Scan for the cell matching the given text and deliver its (X, Y) coordinate at center. 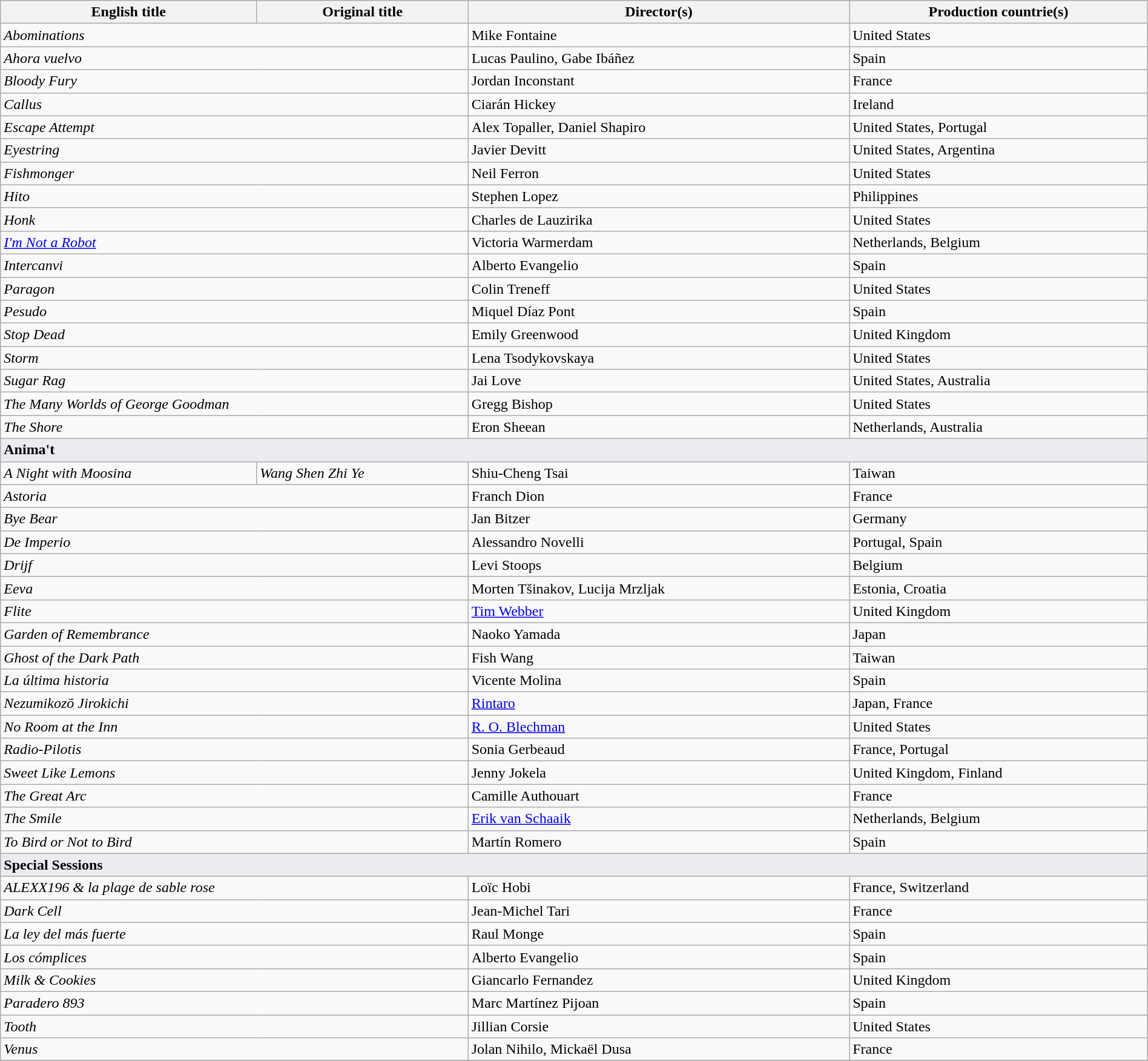
Fishmonger (234, 173)
Philippines (999, 196)
Astoria (234, 496)
Original title (362, 12)
Morten Tšinakov, Lucija Mrzljak (659, 588)
United Kingdom, Finland (999, 773)
Lena Tsodykovskaya (659, 358)
Stephen Lopez (659, 196)
Pesudo (234, 312)
Jean-Michel Tari (659, 911)
Wang Shen Zhi Ye (362, 473)
Escape Attempt (234, 127)
A Night with Moosina (128, 473)
Alessandro Novelli (659, 542)
Tim Webber (659, 611)
La última historia (234, 681)
Franch Dion (659, 496)
Japan, France (999, 704)
Victoria Warmerdam (659, 242)
Germany (999, 519)
Mike Fontaine (659, 35)
Venus (234, 1049)
Production countrie(s) (999, 12)
Sonia Gerbeaud (659, 750)
Miquel Díaz Pont (659, 312)
Radio-Pilotis (234, 750)
Hito (234, 196)
Loïc Hobi (659, 888)
Raul Monge (659, 934)
Los cómplices (234, 957)
United States, Portugal (999, 127)
Ciarán Hickey (659, 104)
Paradero 893 (234, 1003)
Jolan Nihilo, Mickaël Dusa (659, 1049)
Shiu-Cheng Tsai (659, 473)
Storm (234, 358)
Jordan Inconstant (659, 81)
ALEXX196 & la plage de sable rose (234, 888)
Martín Romero (659, 842)
Naoko Yamada (659, 634)
English title (128, 12)
Ahora vuelvo (234, 58)
Estonia, Croatia (999, 588)
Eyestring (234, 150)
Anima't (574, 450)
Garden of Remembrance (234, 634)
Fish Wang (659, 657)
France, Switzerland (999, 888)
The Shore (234, 427)
Javier Devitt (659, 150)
De Imperio (234, 542)
Abominations (234, 35)
Jenny Jokela (659, 773)
Bye Bear (234, 519)
Vicente Molina (659, 681)
Stop Dead (234, 335)
Camille Authouart (659, 796)
Erik van Schaaik (659, 819)
Director(s) (659, 12)
The Many Worlds of George Goodman (234, 404)
La ley del más fuerte (234, 934)
The Great Arc (234, 796)
No Room at the Inn (234, 727)
Jillian Corsie (659, 1026)
United States, Australia (999, 381)
Tooth (234, 1026)
The Smile (234, 819)
United States, Argentina (999, 150)
Nezumikozō Jirokichi (234, 704)
Colin Treneff (659, 289)
Eeva (234, 588)
Giancarlo Fernandez (659, 980)
Jan Bitzer (659, 519)
Netherlands, Australia (999, 427)
Rintaro (659, 704)
Portugal, Spain (999, 542)
I'm Not a Robot (234, 242)
Sweet Like Lemons (234, 773)
Lucas Paulino, Gabe Ibáñez (659, 58)
Dark Cell (234, 911)
To Bird or Not to Bird (234, 842)
Eron Sheean (659, 427)
France, Portugal (999, 750)
Jai Love (659, 381)
Neil Ferron (659, 173)
R. O. Blechman (659, 727)
Belgium (999, 565)
Ireland (999, 104)
Flite (234, 611)
Callus (234, 104)
Levi Stoops (659, 565)
Special Sessions (574, 865)
Sugar Rag (234, 381)
Marc Martínez Pijoan (659, 1003)
Honk (234, 219)
Gregg Bishop (659, 404)
Paragon (234, 289)
Emily Greenwood (659, 335)
Ghost of the Dark Path (234, 657)
Intercanvi (234, 265)
Bloody Fury (234, 81)
Japan (999, 634)
Milk & Cookies (234, 980)
Charles de Lauzirika (659, 219)
Drijf (234, 565)
Alex Topaller, Daniel Shapiro (659, 127)
